Capture the cell that displays the provided text and extract its (x, y) central coordinate. 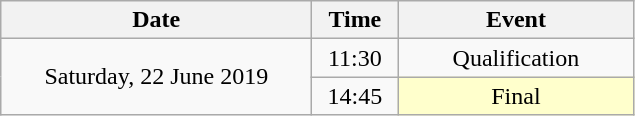
Event (516, 20)
11:30 (355, 58)
Date (156, 20)
Time (355, 20)
Saturday, 22 June 2019 (156, 77)
Qualification (516, 58)
Final (516, 96)
14:45 (355, 96)
